Output the [x, y] coordinate of the center of the cell containing the given text.  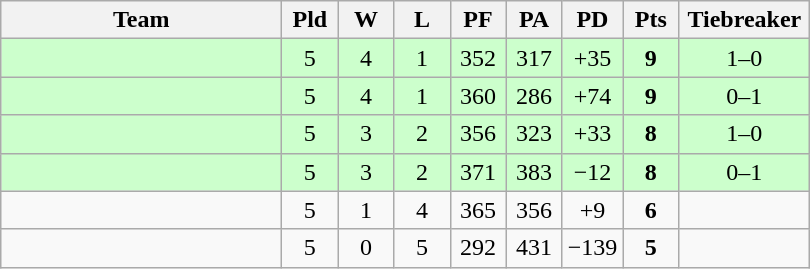
W [366, 20]
PD [592, 20]
371 [478, 172]
Pld [310, 20]
PF [478, 20]
+74 [592, 96]
Team [142, 20]
431 [534, 248]
+35 [592, 58]
−139 [592, 248]
317 [534, 58]
Tiebreaker [744, 20]
0 [366, 248]
383 [534, 172]
365 [478, 210]
6 [651, 210]
286 [534, 96]
292 [478, 248]
Pts [651, 20]
352 [478, 58]
+9 [592, 210]
−12 [592, 172]
+33 [592, 134]
L [422, 20]
323 [534, 134]
360 [478, 96]
PA [534, 20]
